Return the (x, y) coordinate for the center point of the cell that contains the specified text.  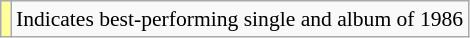
Indicates best-performing single and album of 1986 (240, 19)
